Locate the cell with the specified text and output its [X, Y] center coordinate. 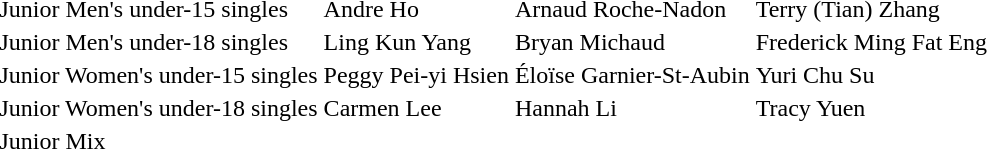
Ling Kun Yang [416, 42]
Carmen Lee [416, 108]
Bryan Michaud [632, 42]
Hannah Li [632, 108]
Éloïse Garnier-St-Aubin [632, 75]
Peggy Pei-yi Hsien [416, 75]
